Output the [x, y] coordinate of the center of the cell containing the given text.  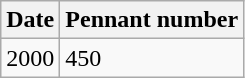
450 [152, 58]
Date [30, 20]
Pennant number [152, 20]
2000 [30, 58]
